Locate the cell with the specified text and output its (x, y) center coordinate. 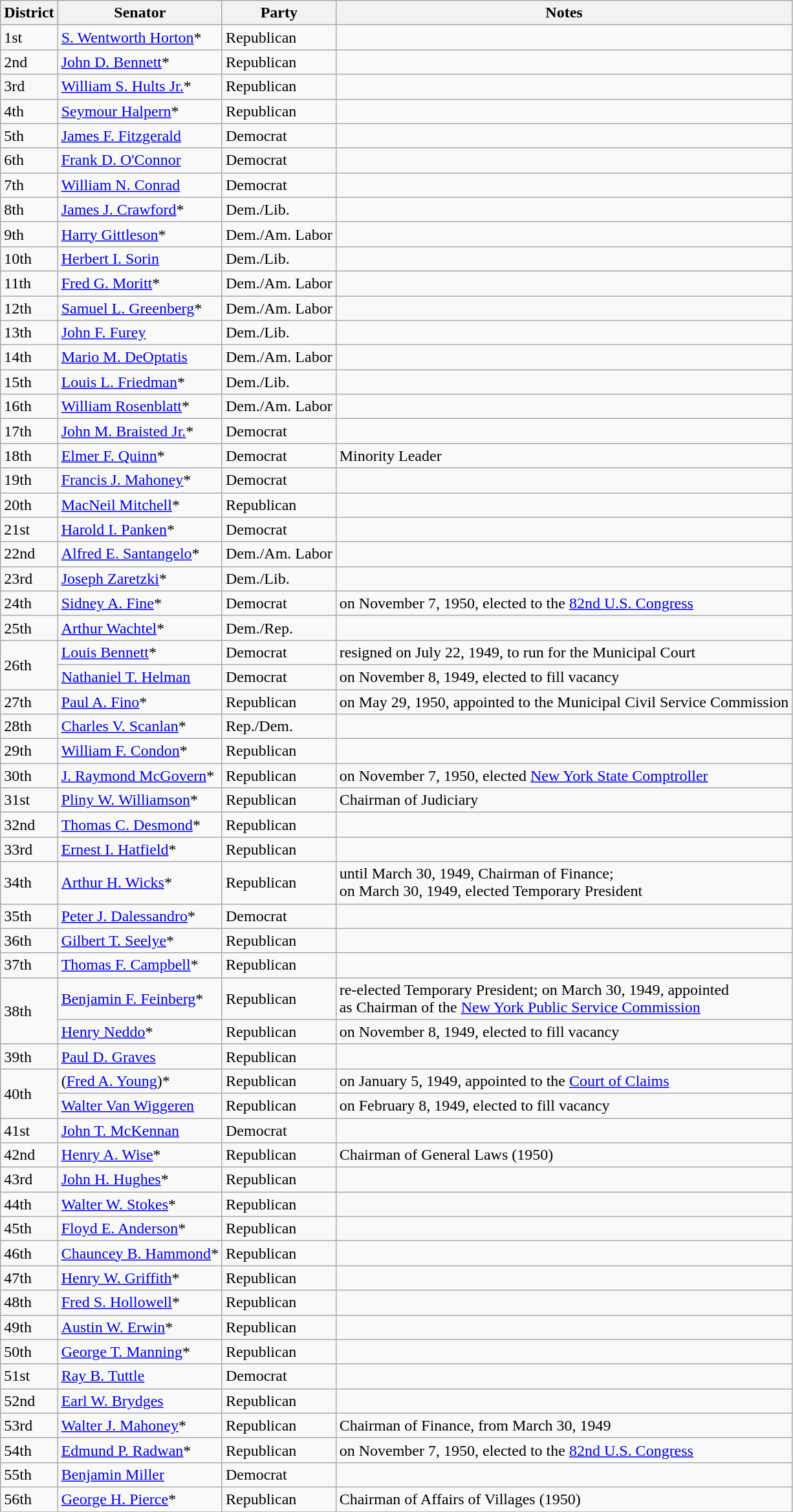
Notes (564, 13)
Austin W. Erwin* (140, 1327)
27th (29, 701)
36th (29, 941)
Walter Van Wiggeren (140, 1105)
28th (29, 727)
on February 8, 1949, elected to fill vacancy (564, 1105)
11th (29, 283)
Charles V. Scanlan* (140, 727)
Rep./Dem. (279, 727)
16th (29, 407)
Party (279, 13)
4th (29, 111)
Thomas C. Desmond* (140, 825)
re-elected Temporary President; on March 30, 1949, appointed as Chairman of the New York Public Service Commission (564, 998)
Mario M. DeOptatis (140, 357)
William S. Hults Jr.* (140, 87)
3rd (29, 87)
Walter J. Mahoney* (140, 1425)
26th (29, 665)
William Rosenblatt* (140, 407)
Frank D. O'Connor (140, 160)
9th (29, 234)
S. Wentworth Horton* (140, 37)
20th (29, 505)
Benjamin F. Feinberg* (140, 998)
Harry Gittleson* (140, 234)
Henry W. Griffith* (140, 1278)
Ray B. Tuttle (140, 1376)
J. Raymond McGovern* (140, 776)
14th (29, 357)
on May 29, 1950, appointed to the Municipal Civil Service Commission (564, 701)
17th (29, 431)
6th (29, 160)
William F. Condon* (140, 751)
Pliny W. Williamson* (140, 800)
50th (29, 1352)
21st (29, 529)
49th (29, 1327)
Nathaniel T. Helman (140, 677)
Edmund P. Radwan* (140, 1450)
46th (29, 1253)
35th (29, 916)
John H. Hughes* (140, 1180)
23rd (29, 579)
Henry Neddo* (140, 1032)
5th (29, 136)
George T. Manning* (140, 1352)
John T. McKennan (140, 1131)
Alfred E. Santangelo* (140, 554)
8th (29, 209)
John F. Furey (140, 333)
15th (29, 382)
Harold I. Panken* (140, 529)
40th (29, 1093)
Floyd E. Anderson* (140, 1229)
Sidney A. Fine* (140, 603)
Henry A. Wise* (140, 1155)
Paul D. Graves (140, 1056)
37th (29, 965)
54th (29, 1450)
Arthur Wachtel* (140, 628)
48th (29, 1303)
12th (29, 308)
34th (29, 883)
43rd (29, 1180)
Peter J. Dalessandro* (140, 916)
Fred S. Hollowell* (140, 1303)
District (29, 13)
47th (29, 1278)
Louis Bennett* (140, 652)
31st (29, 800)
(Fred A. Young)* (140, 1081)
7th (29, 185)
Thomas F. Campbell* (140, 965)
33rd (29, 849)
John D. Bennett* (140, 62)
Herbert I. Sorin (140, 259)
Minority Leader (564, 456)
10th (29, 259)
Samuel L. Greenberg* (140, 308)
Chairman of Judiciary (564, 800)
52nd (29, 1401)
Francis J. Mahoney* (140, 480)
1st (29, 37)
45th (29, 1229)
on January 5, 1949, appointed to the Court of Claims (564, 1081)
56th (29, 1499)
William N. Conrad (140, 185)
2nd (29, 62)
until March 30, 1949, Chairman of Finance; on March 30, 1949, elected Temporary President (564, 883)
55th (29, 1475)
39th (29, 1056)
Paul A. Fino* (140, 701)
22nd (29, 554)
25th (29, 628)
Earl W. Brydges (140, 1401)
42nd (29, 1155)
Walter W. Stokes* (140, 1204)
13th (29, 333)
Arthur H. Wicks* (140, 883)
Chauncey B. Hammond* (140, 1253)
32nd (29, 825)
George H. Pierce* (140, 1499)
Benjamin Miller (140, 1475)
John M. Braisted Jr.* (140, 431)
Chairman of Affairs of Villages (1950) (564, 1499)
James F. Fitzgerald (140, 136)
resigned on July 22, 1949, to run for the Municipal Court (564, 652)
Seymour Halpern* (140, 111)
Gilbert T. Seelye* (140, 941)
24th (29, 603)
51st (29, 1376)
Joseph Zaretzki* (140, 579)
18th (29, 456)
Louis L. Friedman* (140, 382)
Ernest I. Hatfield* (140, 849)
Dem./Rep. (279, 628)
Senator (140, 13)
44th (29, 1204)
Elmer F. Quinn* (140, 456)
38th (29, 1011)
Chairman of Finance, from March 30, 1949 (564, 1425)
James J. Crawford* (140, 209)
41st (29, 1131)
29th (29, 751)
53rd (29, 1425)
Chairman of General Laws (1950) (564, 1155)
MacNeil Mitchell* (140, 505)
30th (29, 776)
Fred G. Moritt* (140, 283)
on November 7, 1950, elected New York State Comptroller (564, 776)
19th (29, 480)
